Determine the [x, y] coordinate at the center of the cell enclosing the given text.  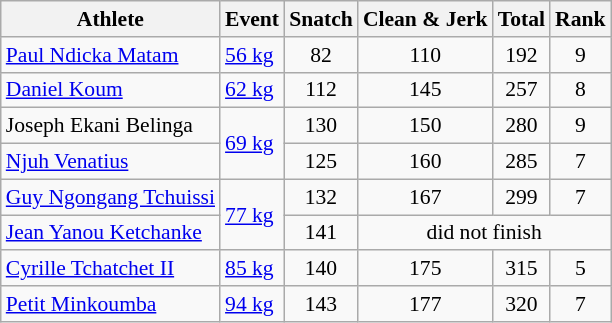
Guy Ngongang Tchuissi [110, 197]
132 [321, 197]
Event [252, 19]
Snatch [321, 19]
125 [321, 162]
8 [580, 90]
Cyrille Tchatchet II [110, 269]
69 kg [252, 144]
Rank [580, 19]
110 [426, 55]
Athlete [110, 19]
112 [321, 90]
85 kg [252, 269]
62 kg [252, 90]
143 [321, 304]
94 kg [252, 304]
141 [321, 233]
Clean & Jerk [426, 19]
285 [522, 162]
5 [580, 269]
82 [321, 55]
Total [522, 19]
Daniel Koum [110, 90]
Petit Minkoumba [110, 304]
320 [522, 304]
Jean Yanou Ketchanke [110, 233]
150 [426, 126]
did not finish [484, 233]
Paul Ndicka Matam [110, 55]
130 [321, 126]
77 kg [252, 214]
192 [522, 55]
140 [321, 269]
Njuh Venatius [110, 162]
160 [426, 162]
257 [522, 90]
299 [522, 197]
Joseph Ekani Belinga [110, 126]
56 kg [252, 55]
177 [426, 304]
167 [426, 197]
175 [426, 269]
145 [426, 90]
280 [522, 126]
315 [522, 269]
